Detect which cell encompasses the target text, then output its [x, y] center coordinate. 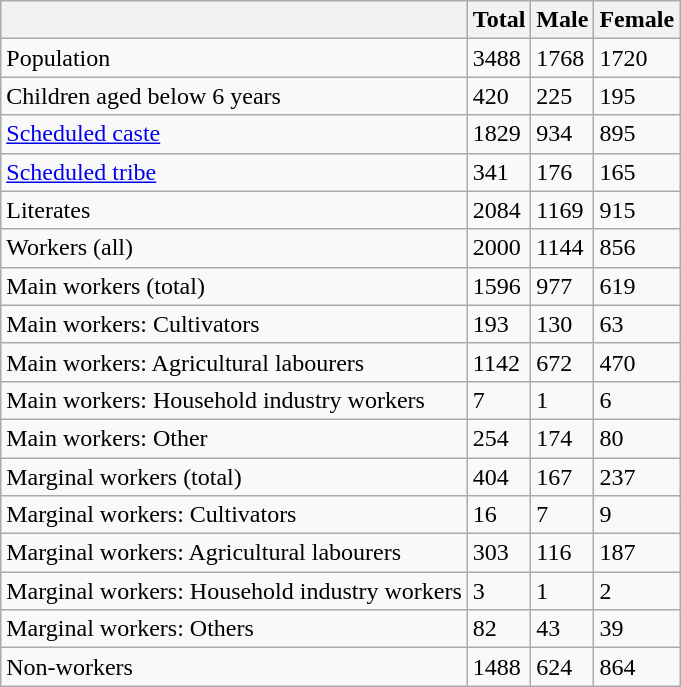
174 [562, 438]
80 [637, 438]
Marginal workers: Others [234, 629]
Marginal workers: Household industry workers [234, 591]
915 [637, 210]
Main workers: Cultivators [234, 324]
3 [499, 591]
82 [499, 629]
Total [499, 20]
Workers (all) [234, 248]
Main workers (total) [234, 286]
Female [637, 20]
303 [499, 553]
619 [637, 286]
Children aged below 6 years [234, 96]
1829 [499, 134]
Scheduled tribe [234, 172]
420 [499, 96]
116 [562, 553]
237 [637, 477]
672 [562, 362]
1144 [562, 248]
404 [499, 477]
2 [637, 591]
2084 [499, 210]
Non-workers [234, 667]
Main workers: Other [234, 438]
1488 [499, 667]
195 [637, 96]
1720 [637, 58]
254 [499, 438]
225 [562, 96]
Scheduled caste [234, 134]
934 [562, 134]
1768 [562, 58]
167 [562, 477]
63 [637, 324]
43 [562, 629]
1169 [562, 210]
16 [499, 515]
624 [562, 667]
Marginal workers: Cultivators [234, 515]
Literates [234, 210]
187 [637, 553]
39 [637, 629]
9 [637, 515]
176 [562, 172]
130 [562, 324]
193 [499, 324]
Marginal workers (total) [234, 477]
Marginal workers: Agricultural labourers [234, 553]
3488 [499, 58]
856 [637, 248]
341 [499, 172]
Population [234, 58]
2000 [499, 248]
864 [637, 667]
1142 [499, 362]
1596 [499, 286]
Main workers: Agricultural labourers [234, 362]
977 [562, 286]
165 [637, 172]
895 [637, 134]
470 [637, 362]
Male [562, 20]
6 [637, 400]
Main workers: Household industry workers [234, 400]
